Return the [x, y] coordinate for the center point of the cell that contains the specified text.  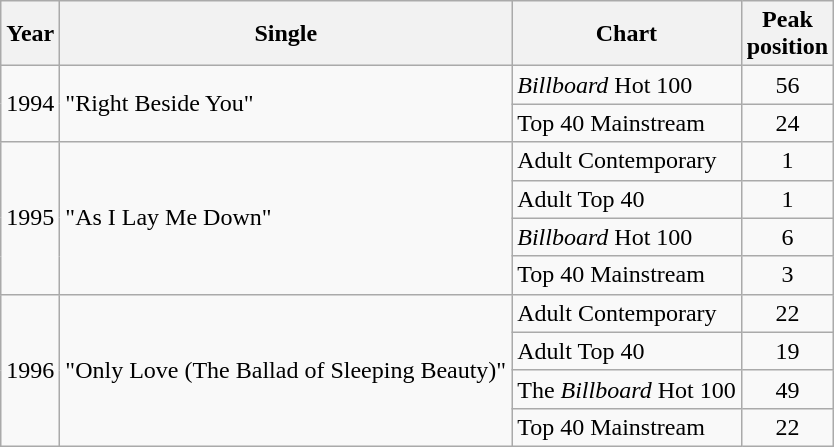
19 [787, 351]
"Right Beside You" [286, 104]
Chart [627, 34]
Single [286, 34]
"As I Lay Me Down" [286, 218]
3 [787, 275]
24 [787, 123]
1994 [30, 104]
1996 [30, 370]
6 [787, 237]
Year [30, 34]
56 [787, 85]
The Billboard Hot 100 [627, 389]
"Only Love (The Ballad of Sleeping Beauty)" [286, 370]
49 [787, 389]
Peakposition [787, 34]
1995 [30, 218]
